Identify which cell holds the provided text, then report its (X, Y) central coordinate. 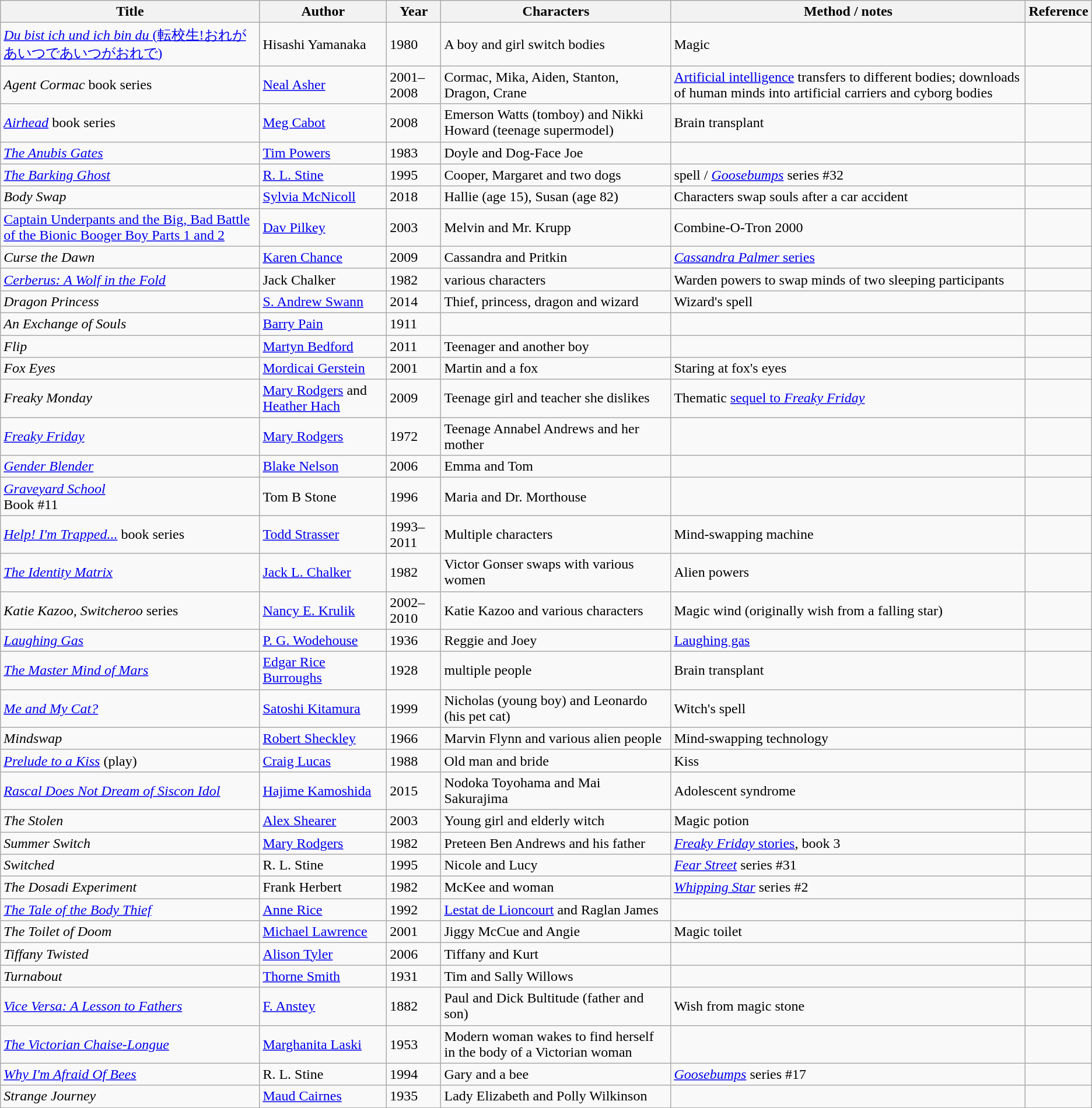
Teenager and another boy (556, 346)
Vice Versa: A Lesson to Fathers (130, 1007)
1966 (414, 738)
Maria and Dr. Morthouse (556, 497)
Sylvia McNicoll (323, 197)
Reference (1058, 12)
Laughing gas (848, 640)
Nancy E. Krulik (323, 610)
Katie Kazoo and various characters (556, 610)
Strange Journey (130, 1096)
Cassandra Palmer series (848, 257)
Artificial intelligence transfers to different bodies; downloads of human minds into artificial carriers and cyborg bodies (848, 85)
1993–2011 (414, 534)
Du bist ich und ich bin du (転校生!おれがあいつであいつがおれで) (130, 44)
Graveyard SchoolBook #11 (130, 497)
1935 (414, 1096)
1928 (414, 671)
Freaky Friday (130, 436)
P. G. Wodehouse (323, 640)
Old man and bride (556, 760)
multiple people (556, 671)
Author (323, 12)
1992 (414, 910)
Alien powers (848, 573)
Cormac, Mika, Aiden, Stanton, Dragon, Crane (556, 85)
Anne Rice (323, 910)
A boy and girl switch bodies (556, 44)
Thief, princess, dragon and wizard (556, 301)
The Anubis Gates (130, 153)
Gary and a bee (556, 1074)
S. Andrew Swann (323, 301)
Victor Gonser swaps with various women (556, 573)
Characters swap souls after a car accident (848, 197)
Freaky Monday (130, 399)
F. Anstey (323, 1007)
Reggie and Joey (556, 640)
Magic (848, 44)
Preteen Ben Andrews and his father (556, 843)
1988 (414, 760)
Satoshi Kitamura (323, 708)
Marghanita Laski (323, 1044)
Doyle and Dog-Face Joe (556, 153)
The Barking Ghost (130, 175)
2015 (414, 791)
Wizard's spell (848, 301)
1999 (414, 708)
Combine-O-Tron 2000 (848, 227)
Modern woman wakes to find herself in the body of a Victorian woman (556, 1044)
various characters (556, 279)
Hisashi Yamanaka (323, 44)
Teenage girl and teacher she dislikes (556, 399)
Captain Underpants and the Big, Bad Battle of the Bionic Booger Boy Parts 1 and 2 (130, 227)
Method / notes (848, 12)
The Stolen (130, 821)
The Dosadi Experiment (130, 888)
Goosebumps series #17 (848, 1074)
Dav Pilkey (323, 227)
Hallie (age 15), Susan (age 82) (556, 197)
Martin and a fox (556, 369)
Flip (130, 346)
Blake Nelson (323, 467)
Magic wind (originally wish from a falling star) (848, 610)
Thematic sequel to Freaky Friday (848, 399)
1931 (414, 976)
Nicole and Lucy (556, 865)
Marvin Flynn and various alien people (556, 738)
Title (130, 12)
Dragon Princess (130, 301)
1882 (414, 1007)
Cerberus: A Wolf in the Fold (130, 279)
Gender Blender (130, 467)
The Victorian Chaise-Longue (130, 1044)
Characters (556, 12)
Tiffany and Kurt (556, 954)
Edgar Rice Burroughs (323, 671)
2018 (414, 197)
spell / Goosebumps series #32 (848, 175)
Todd Strasser (323, 534)
Jiggy McCue and Angie (556, 932)
Katie Kazoo, Switcheroo series (130, 610)
Cassandra and Pritkin (556, 257)
Freaky Friday stories, book 3 (848, 843)
Craig Lucas (323, 760)
Fox Eyes (130, 369)
1972 (414, 436)
Mary Rodgers and Heather Hach (323, 399)
Jack L. Chalker (323, 573)
Whipping Star series #2 (848, 888)
The Identity Matrix (130, 573)
Hajime Kamoshida (323, 791)
Mordicai Gerstein (323, 369)
Nicholas (young boy) and Leonardo (his pet cat) (556, 708)
Teenage Annabel Andrews and her mother (556, 436)
The Tale of the Body Thief (130, 910)
2008 (414, 122)
Magic potion (848, 821)
1936 (414, 640)
Help! I'm Trapped... book series (130, 534)
Cooper, Margaret and two dogs (556, 175)
1980 (414, 44)
Nodoka Toyohama and Mai Sakurajima (556, 791)
Magic toilet (848, 932)
Karen Chance (323, 257)
Wish from magic stone (848, 1007)
Summer Switch (130, 843)
Body Swap (130, 197)
Barry Pain (323, 324)
Mindswap (130, 738)
Tiffany Twisted (130, 954)
Rascal Does Not Dream of Siscon Idol (130, 791)
1996 (414, 497)
1983 (414, 153)
Meg Cabot (323, 122)
Young girl and elderly witch (556, 821)
2014 (414, 301)
Alex Shearer (323, 821)
Paul and Dick Bultitude (father and son) (556, 1007)
An Exchange of Souls (130, 324)
Frank Herbert (323, 888)
Thorne Smith (323, 976)
Warden powers to swap minds of two sleeping participants (848, 279)
Staring at fox's eyes (848, 369)
Michael Lawrence (323, 932)
McKee and woman (556, 888)
Tim and Sally Willows (556, 976)
Airhead book series (130, 122)
Neal Asher (323, 85)
Mind-swapping machine (848, 534)
Fear Street series #31 (848, 865)
2001–2008 (414, 85)
Lestat de Lioncourt and Raglan James (556, 910)
Martyn Bedford (323, 346)
The Toilet of Doom (130, 932)
2002–2010 (414, 610)
Adolescent syndrome (848, 791)
Alison Tyler (323, 954)
Tim Powers (323, 153)
Why I'm Afraid Of Bees (130, 1074)
2011 (414, 346)
1911 (414, 324)
Robert Sheckley (323, 738)
Switched (130, 865)
Me and My Cat? (130, 708)
Maud Cairnes (323, 1096)
Tom B Stone (323, 497)
Emerson Watts (tomboy) and Nikki Howard (teenage supermodel) (556, 122)
Turnabout (130, 976)
Mind-swapping technology (848, 738)
Jack Chalker (323, 279)
The Master Mind of Mars (130, 671)
Curse the Dawn (130, 257)
Agent Cormac book series (130, 85)
1994 (414, 1074)
Witch's spell (848, 708)
Multiple characters (556, 534)
Kiss (848, 760)
1953 (414, 1044)
Laughing Gas (130, 640)
Lady Elizabeth and Polly Wilkinson (556, 1096)
Year (414, 12)
Melvin and Mr. Krupp (556, 227)
Prelude to a Kiss (play) (130, 760)
Emma and Tom (556, 467)
